Return (x, y) of the center of cell containing provided text 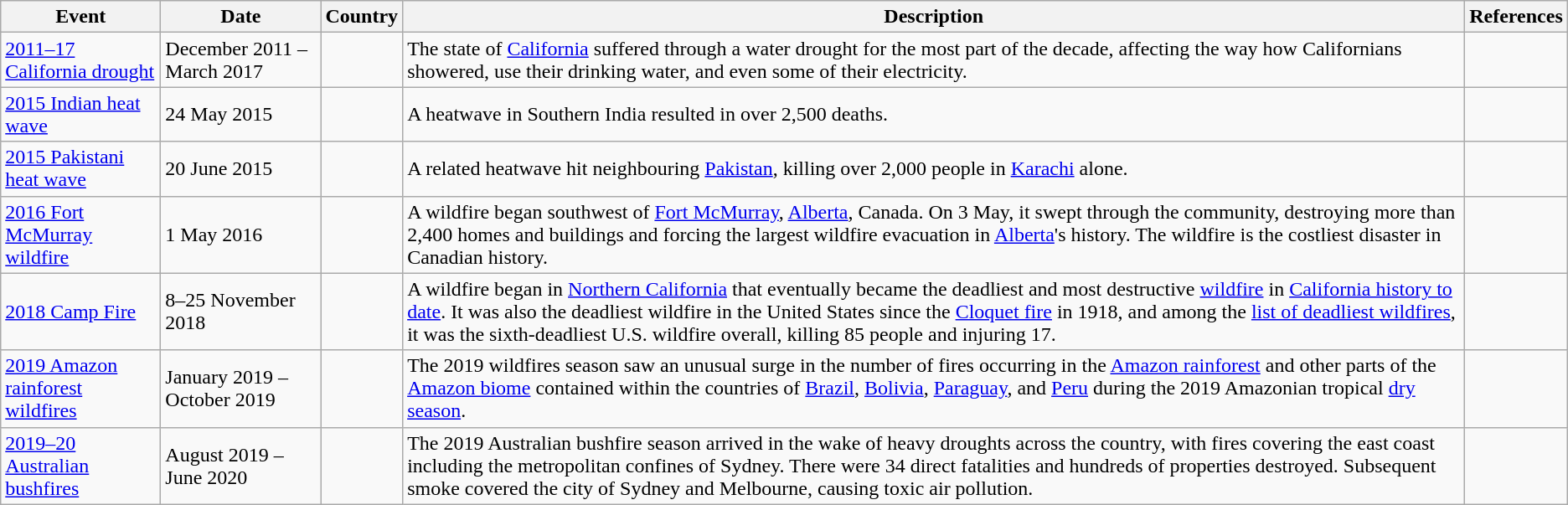
Date (241, 17)
January 2019 – October 2019 (241, 389)
A heatwave in Southern India resulted in over 2,500 deaths. (934, 114)
2015 Pakistani heat wave (80, 169)
August 2019 – June 2020 (241, 466)
2016 Fort McMurray wildfire (80, 234)
8–25 November 2018 (241, 312)
2011–17 California drought (80, 60)
2019 Amazon rainforest wildfires (80, 389)
2018 Camp Fire (80, 312)
2015 Indian heat wave (80, 114)
References (1516, 17)
Country (362, 17)
Event (80, 17)
Description (934, 17)
1 May 2016 (241, 234)
A related heatwave hit neighbouring Pakistan, killing over 2,000 people in Karachi alone. (934, 169)
24 May 2015 (241, 114)
December 2011 – March 2017 (241, 60)
2019–20 Australian bushfires (80, 466)
20 June 2015 (241, 169)
